Pinpoint the cell where the given text exists, returning its (x, y) midpoint coordinate. 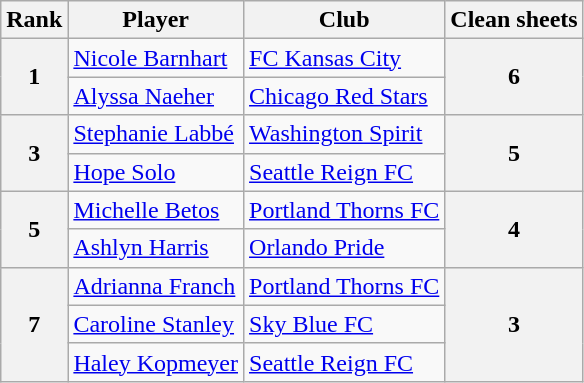
6 (514, 77)
Rank (34, 20)
Washington Spirit (344, 134)
1 (34, 77)
Haley Kopmeyer (156, 362)
Nicole Barnhart (156, 58)
Michelle Betos (156, 210)
Clean sheets (514, 20)
Player (156, 20)
4 (514, 229)
Alyssa Naeher (156, 96)
Ashlyn Harris (156, 248)
Sky Blue FC (344, 324)
Chicago Red Stars (344, 96)
FC Kansas City (344, 58)
Hope Solo (156, 172)
Caroline Stanley (156, 324)
Orlando Pride (344, 248)
7 (34, 324)
Adrianna Franch (156, 286)
Stephanie Labbé (156, 134)
Club (344, 20)
